Return the [x, y] coordinate for the center point of the cell that contains the specified text.  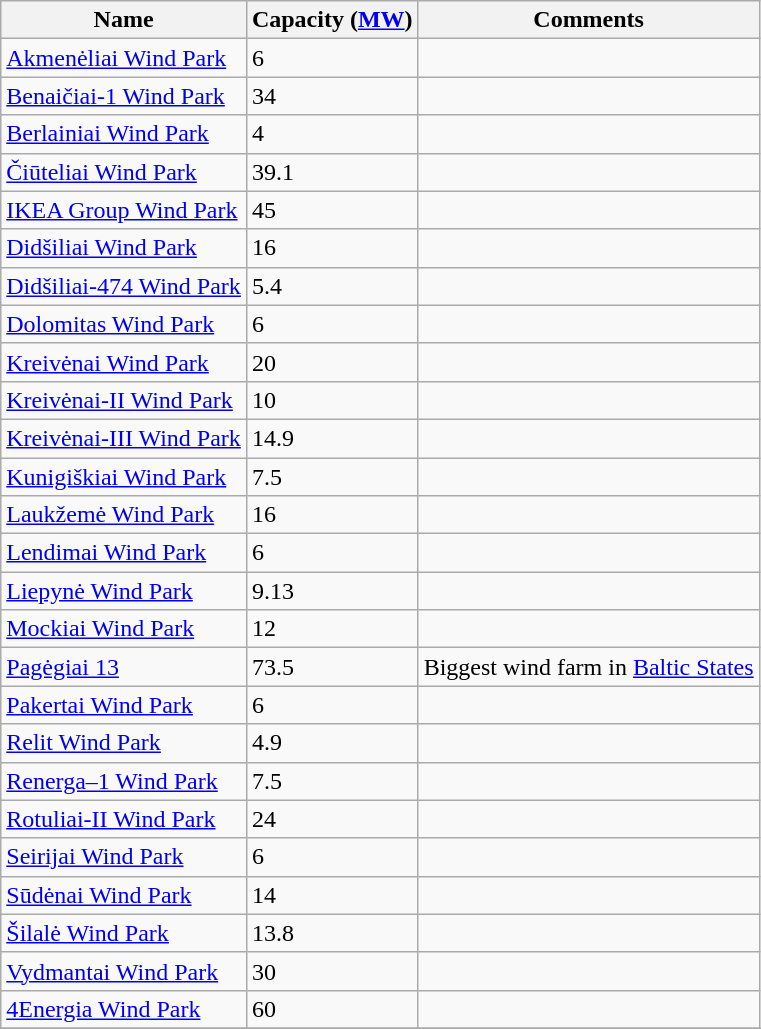
Kunigiškiai Wind Park [124, 477]
39.1 [332, 172]
45 [332, 210]
5.4 [332, 286]
Akmenėliai Wind Park [124, 58]
Pakertai Wind Park [124, 705]
60 [332, 1009]
Renerga–1 Wind Park [124, 781]
4Energia Wind Park [124, 1009]
IKEA Group Wind Park [124, 210]
Relit Wind Park [124, 743]
10 [332, 400]
Dolomitas Wind Park [124, 324]
Vydmantai Wind Park [124, 971]
Mockiai Wind Park [124, 629]
Didšiliai Wind Park [124, 248]
Comments [588, 20]
13.8 [332, 933]
4.9 [332, 743]
12 [332, 629]
Name [124, 20]
9.13 [332, 591]
Berlainiai Wind Park [124, 134]
Pagėgiai 13 [124, 667]
Čiūteliai Wind Park [124, 172]
73.5 [332, 667]
Benaičiai-1 Wind Park [124, 96]
Kreivėnai-III Wind Park [124, 438]
14 [332, 895]
Lendimai Wind Park [124, 553]
4 [332, 134]
Seirijai Wind Park [124, 857]
24 [332, 819]
Laukžemė Wind Park [124, 515]
34 [332, 96]
Capacity (MW) [332, 20]
Biggest wind farm in Baltic States [588, 667]
Kreivėnai Wind Park [124, 362]
Didšiliai-474 Wind Park [124, 286]
Rotuliai-II Wind Park [124, 819]
20 [332, 362]
Sūdėnai Wind Park [124, 895]
Kreivėnai-II Wind Park [124, 400]
Šilalė Wind Park [124, 933]
30 [332, 971]
Liepynė Wind Park [124, 591]
14.9 [332, 438]
